Pinpoint the cell where the given text exists, returning its (X, Y) midpoint coordinate. 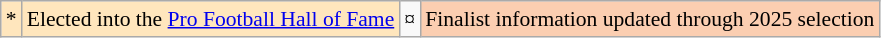
¤ (410, 19)
Elected into the Pro Football Hall of Fame (211, 19)
* (12, 19)
Finalist information updated through 2025 selection (650, 19)
